For the text-containing cell, return its midpoint in (x, y) coordinate format. 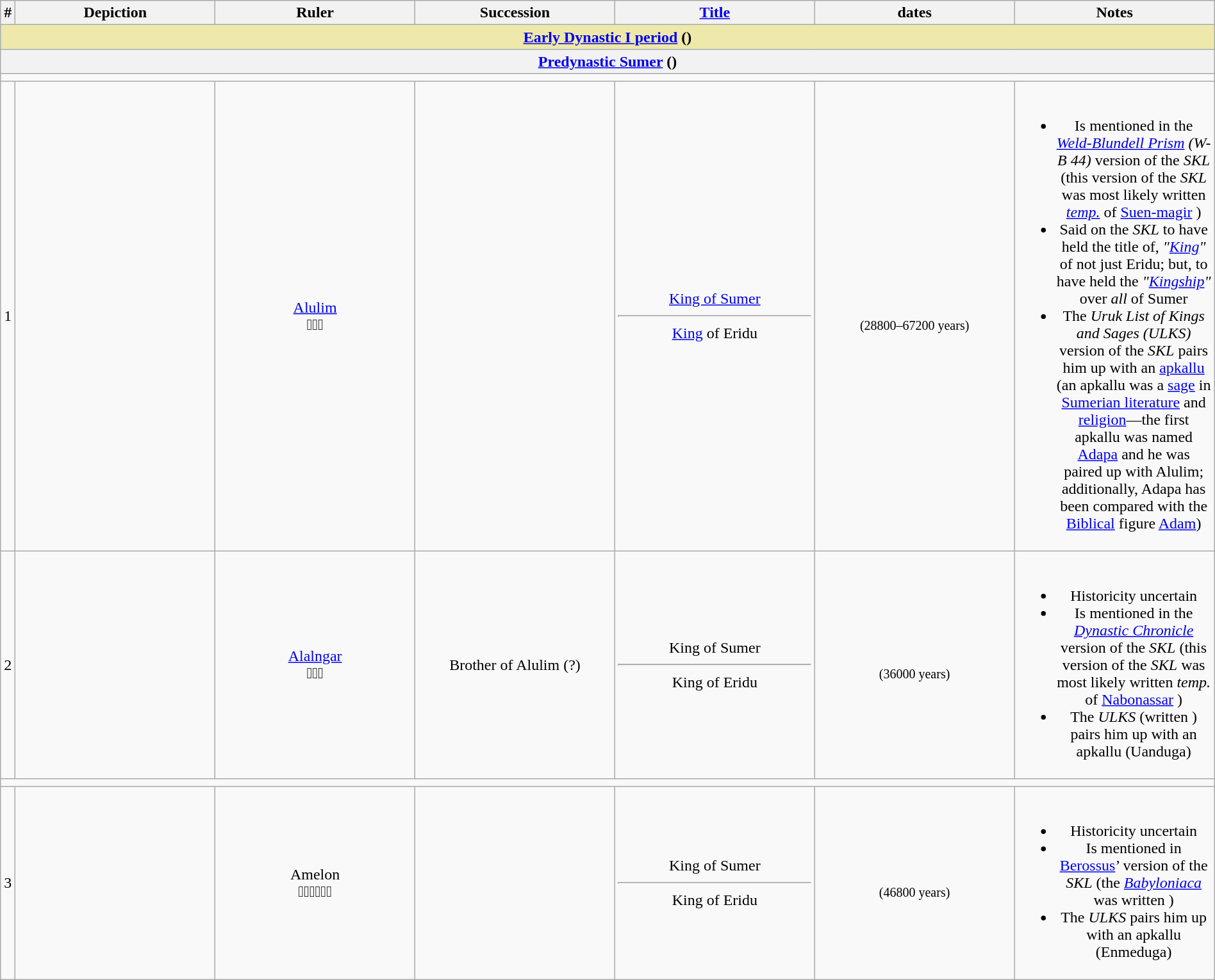
Ruler (315, 13)
# (8, 13)
(36000 years) (914, 665)
Succession (515, 13)
Predynastic Sumer () (607, 61)
(28800–67200 years) (914, 316)
Historicity uncertainIs mentioned in Berossus’ version of the SKL (the Babyloniaca was written )The ULKS pairs him up with an apkallu (Enmeduga) (1114, 883)
Notes (1114, 13)
1 (8, 316)
Alulim𒀉𒇻𒅆 (315, 316)
Alalngar𒀉𒋭𒃻 (315, 665)
Brother of Alulim (?) (515, 665)
dates (914, 13)
3 (8, 883)
Amelon𒁹𒄠𒈨𒇻𒀭𒈾 (315, 883)
2 (8, 665)
(46800 years) (914, 883)
Title (715, 13)
Depiction (115, 13)
Early Dynastic I period () (607, 37)
